Return the [X, Y] coordinate for the center point of the cell that contains the specified text.  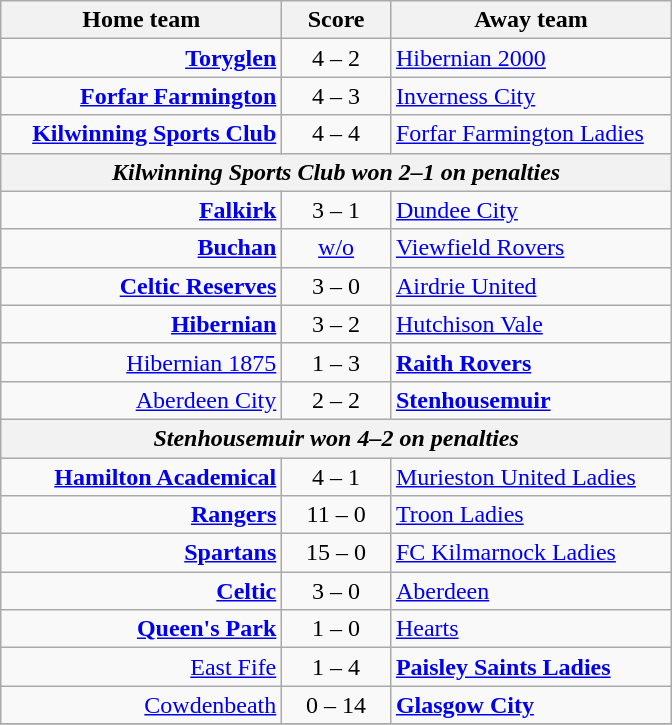
FC Kilmarnock Ladies [530, 553]
Hutchison Vale [530, 324]
Hibernian 1875 [142, 362]
11 – 0 [336, 515]
Queen's Park [142, 629]
Aberdeen City [142, 400]
1 – 0 [336, 629]
Celtic Reserves [142, 286]
Celtic [142, 591]
Airdrie United [530, 286]
4 – 1 [336, 477]
Toryglen [142, 58]
Inverness City [530, 96]
Away team [530, 20]
Stenhousemuir [530, 400]
w/o [336, 248]
Stenhousemuir won 4–2 on penalties [336, 438]
Falkirk [142, 210]
Glasgow City [530, 705]
Viewfield Rovers [530, 248]
Hearts [530, 629]
4 – 4 [336, 134]
Dundee City [530, 210]
Score [336, 20]
Raith Rovers [530, 362]
4 – 2 [336, 58]
Buchan [142, 248]
Cowdenbeath [142, 705]
Kilwinning Sports Club won 2–1 on penalties [336, 172]
Spartans [142, 553]
1 – 4 [336, 667]
Hibernian [142, 324]
Paisley Saints Ladies [530, 667]
Forfar Farmington Ladies [530, 134]
0 – 14 [336, 705]
3 – 1 [336, 210]
Murieston United Ladies [530, 477]
2 – 2 [336, 400]
Rangers [142, 515]
Kilwinning Sports Club [142, 134]
Forfar Farmington [142, 96]
Hibernian 2000 [530, 58]
3 – 2 [336, 324]
4 – 3 [336, 96]
Aberdeen [530, 591]
Hamilton Academical [142, 477]
Troon Ladies [530, 515]
East Fife [142, 667]
Home team [142, 20]
15 – 0 [336, 553]
1 – 3 [336, 362]
